Scan for the cell matching the given text and deliver its (X, Y) coordinate at center. 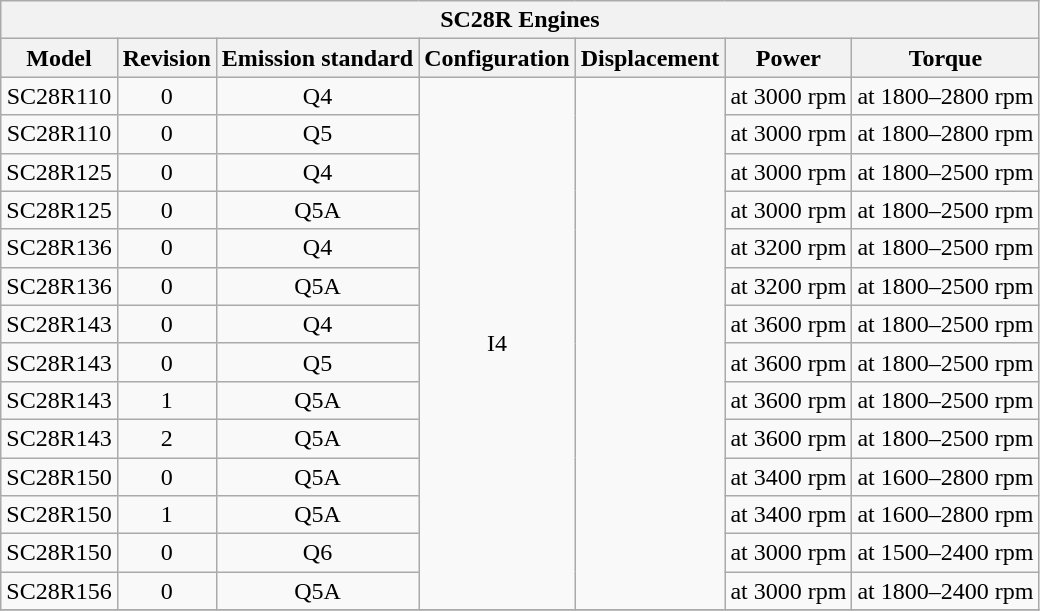
SC28R Engines (520, 20)
2 (166, 438)
at 1800–2400 rpm (946, 591)
Power (788, 58)
I4 (497, 344)
Torque (946, 58)
Configuration (497, 58)
Q6 (317, 553)
at 1500–2400 rpm (946, 553)
Emission standard (317, 58)
Model (59, 58)
SC28R156 (59, 591)
Revision (166, 58)
Displacement (650, 58)
